Return the (X, Y) coordinate for the center point of the cell that contains the specified text.  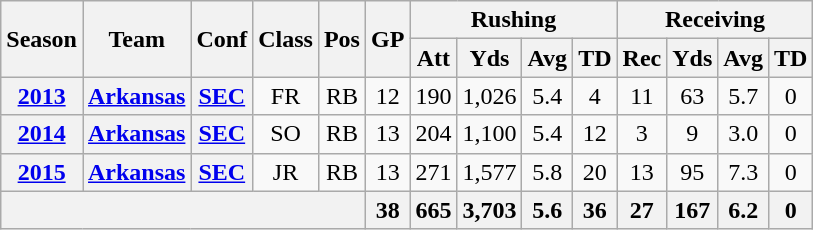
95 (692, 172)
4 (595, 96)
9 (692, 134)
Class (286, 39)
1,100 (490, 134)
665 (434, 210)
GP (387, 39)
11 (642, 96)
190 (434, 96)
20 (595, 172)
167 (692, 210)
5.6 (548, 210)
FR (286, 96)
JR (286, 172)
36 (595, 210)
63 (692, 96)
Rec (642, 58)
2013 (42, 96)
Team (136, 39)
6.2 (744, 210)
7.3 (744, 172)
3,703 (490, 210)
27 (642, 210)
204 (434, 134)
271 (434, 172)
3 (642, 134)
1,577 (490, 172)
1,026 (490, 96)
2014 (42, 134)
2015 (42, 172)
Rushing (514, 20)
SO (286, 134)
5.8 (548, 172)
Pos (342, 39)
Conf (222, 39)
Season (42, 39)
5.7 (744, 96)
Att (434, 58)
3.0 (744, 134)
Receiving (715, 20)
38 (387, 210)
